Return the [X, Y] coordinate for the center point of the cell that contains the specified text.  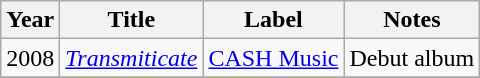
Notes [412, 20]
Transmiticate [132, 58]
Title [132, 20]
Debut album [412, 58]
2008 [30, 58]
CASH Music [274, 58]
Year [30, 20]
Label [274, 20]
